Locate the cell with the specified text and output its [X, Y] center coordinate. 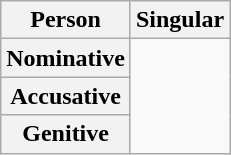
Person [66, 20]
Nominative [66, 58]
Genitive [66, 134]
Singular [180, 20]
Accusative [66, 96]
